Determine the (X, Y) coordinate at the center of the cell enclosing the given text.  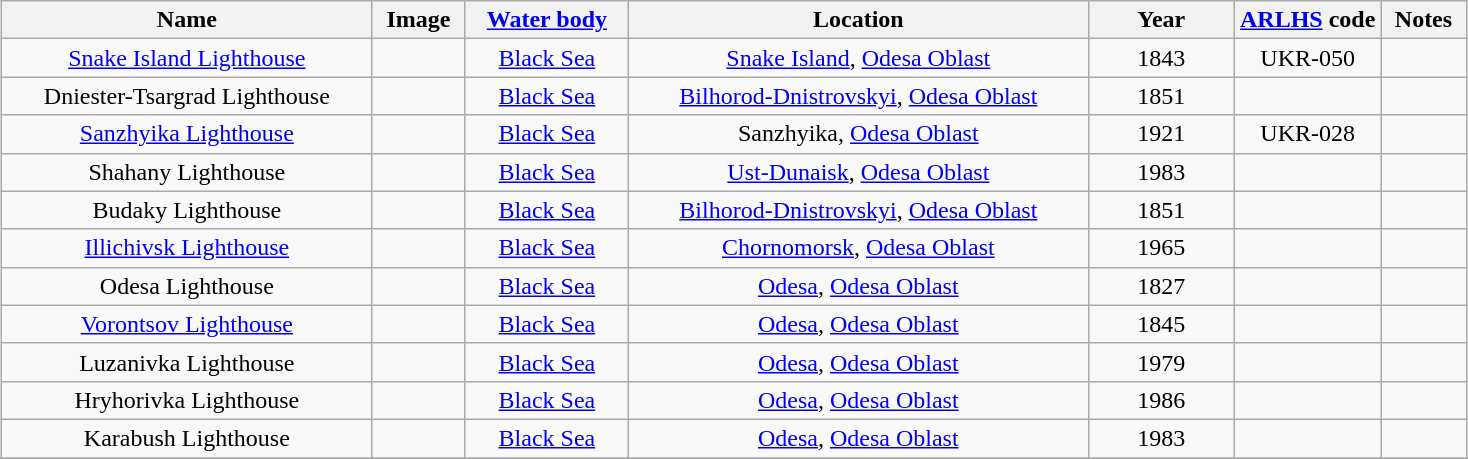
UKR-028 (1307, 134)
Sanzhyika, Odesa Oblast (858, 134)
Luzanivka Lighthouse (187, 362)
Image (418, 20)
1845 (1161, 324)
Illichivsk Lighthouse (187, 248)
Karabush Lighthouse (187, 438)
1979 (1161, 362)
Location (858, 20)
Chornomorsk, Odesa Oblast (858, 248)
ARLHS code (1307, 20)
Snake Island Lighthouse (187, 58)
Vorontsov Lighthouse (187, 324)
Year (1161, 20)
1986 (1161, 400)
Water body (546, 20)
Notes (1424, 20)
1921 (1161, 134)
Sanzhyika Lighthouse (187, 134)
1843 (1161, 58)
Snake Island, Odesa Oblast (858, 58)
Odesa Lighthouse (187, 286)
Hryhorivka Lighthouse (187, 400)
Ust-Dunaisk, Odesa Oblast (858, 172)
Shahany Lighthouse (187, 172)
Name (187, 20)
Dniester-Tsargrad Lighthouse (187, 96)
UKR-050 (1307, 58)
1827 (1161, 286)
Budaky Lighthouse (187, 210)
1965 (1161, 248)
